Locate the cell with the specified text and output its (x, y) center coordinate. 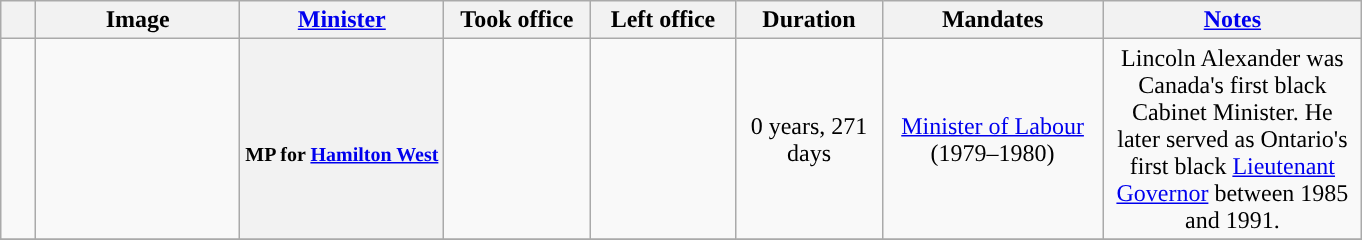
Mandates (992, 20)
MP for Hamilton West (342, 139)
Notes (1232, 20)
Minister of Labour (1979–1980) (992, 139)
0 years, 271 days (809, 139)
Lincoln Alexander was Canada's first black Cabinet Minister. He later served as Ontario's first black Lieutenant Governor between 1985 and 1991. (1232, 139)
Image (138, 20)
Duration (809, 20)
Minister (342, 20)
Left office (663, 20)
Took office (517, 20)
